Find where the given text appears and provide that cell's center as (x, y) coordinate. 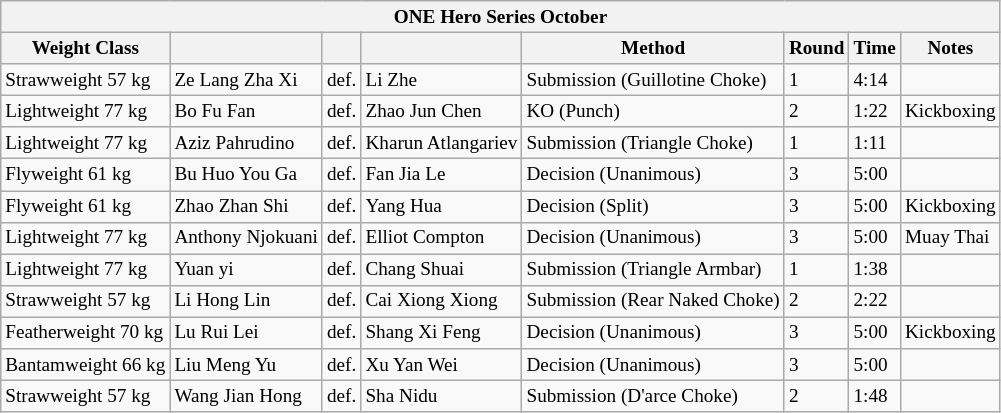
Anthony Njokuani (246, 238)
Cai Xiong Xiong (442, 301)
Elliot Compton (442, 238)
Shang Xi Feng (442, 333)
Lu Rui Lei (246, 333)
Yang Hua (442, 206)
Notes (950, 48)
Aziz Pahrudino (246, 143)
Bo Fu Fan (246, 111)
ONE Hero Series October (500, 17)
1:11 (874, 143)
Zhao Jun Chen (442, 111)
Submission (D'arce Choke) (653, 396)
1:22 (874, 111)
4:14 (874, 80)
Featherweight 70 kg (86, 333)
Sha Nidu (442, 396)
Submission (Triangle Choke) (653, 143)
1:38 (874, 270)
Wang Jian Hong (246, 396)
Weight Class (86, 48)
Round (816, 48)
Liu Meng Yu (246, 365)
Decision (Split) (653, 206)
Time (874, 48)
Xu Yan Wei (442, 365)
Muay Thai (950, 238)
Li Zhe (442, 80)
Method (653, 48)
Yuan yi (246, 270)
Bu Huo You Ga (246, 175)
Zhao Zhan Shi (246, 206)
Chang Shuai (442, 270)
Submission (Triangle Armbar) (653, 270)
Fan Jia Le (442, 175)
Submission (Rear Naked Choke) (653, 301)
KO (Punch) (653, 111)
Bantamweight 66 kg (86, 365)
Ze Lang Zha Xi (246, 80)
Li Hong Lin (246, 301)
Submission (Guillotine Choke) (653, 80)
2:22 (874, 301)
Kharun Atlangariev (442, 143)
1:48 (874, 396)
